Find where the given text appears and provide that cell's center as (X, Y) coordinate. 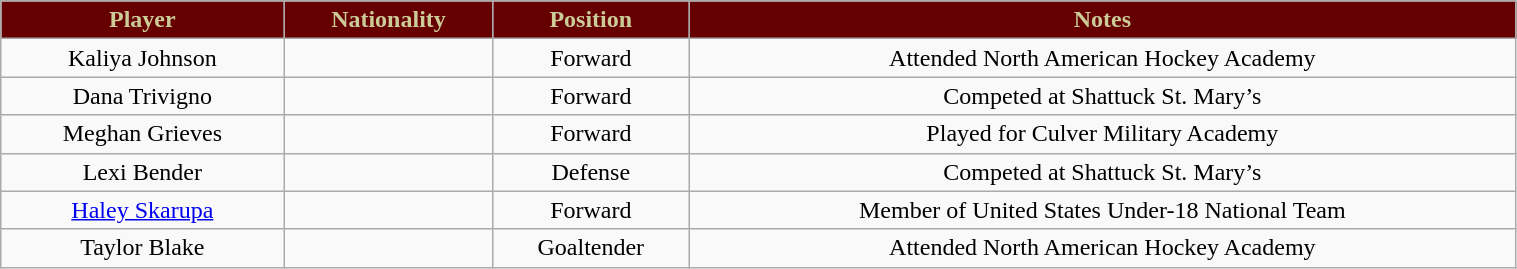
Player (142, 20)
Position (591, 20)
Member of United States Under-18 National Team (1102, 210)
Played for Culver Military Academy (1102, 134)
Meghan Grieves (142, 134)
Notes (1102, 20)
Lexi Bender (142, 172)
Nationality (388, 20)
Kaliya Johnson (142, 58)
Haley Skarupa (142, 210)
Defense (591, 172)
Taylor Blake (142, 248)
Goaltender (591, 248)
Dana Trivigno (142, 96)
